Determine the (x, y) coordinate at the center of the cell enclosing the given text.  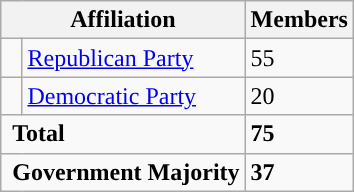
75 (299, 134)
Total (123, 134)
55 (299, 58)
37 (299, 172)
20 (299, 96)
Affiliation (123, 20)
Government Majority (123, 172)
Democratic Party (134, 96)
Republican Party (134, 58)
Members (299, 20)
